Output the (X, Y) coordinate of the center of the cell containing the given text.  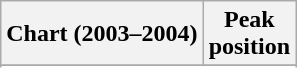
Peakposition (249, 34)
Chart (2003–2004) (102, 34)
